Find where the given text appears and provide that cell's center as (X, Y) coordinate. 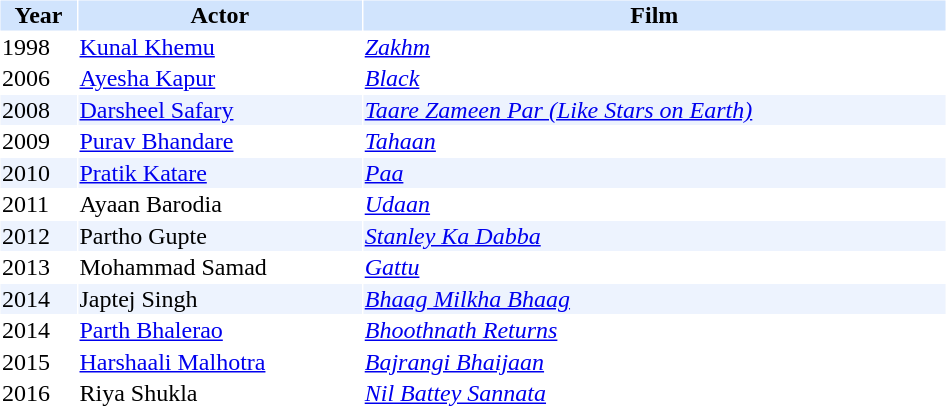
Bhoothnath Returns (654, 331)
2013 (38, 267)
Gattu (654, 267)
1998 (38, 47)
Actor (220, 15)
Darsheel Safary (220, 110)
Paa (654, 173)
Harshaali Malhotra (220, 362)
2010 (38, 173)
2009 (38, 141)
2012 (38, 236)
Bhaag Milkha Bhaag (654, 299)
2006 (38, 79)
Black (654, 79)
Year (38, 15)
Mohammad Samad (220, 267)
Ayaan Barodia (220, 205)
Stanley Ka Dabba (654, 236)
Ayesha Kapur (220, 79)
Partho Gupte (220, 236)
Taare Zameen Par (Like Stars on Earth) (654, 110)
Purav Bhandare (220, 141)
Parth Bhalerao (220, 331)
Zakhm (654, 47)
Udaan (654, 205)
Film (654, 15)
2011 (38, 205)
2015 (38, 362)
Japtej Singh (220, 299)
2008 (38, 110)
Kunal Khemu (220, 47)
Bajrangi Bhaijaan (654, 362)
Tahaan (654, 141)
Pratik Katare (220, 173)
